Determine the [X, Y] coordinate at the center of the cell enclosing the given text.  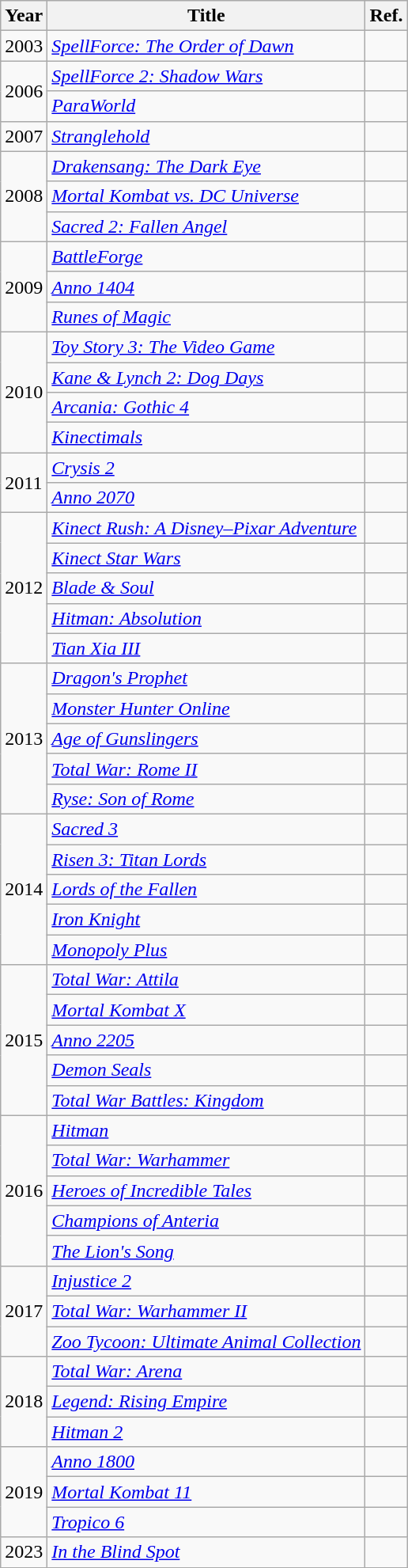
Runes of Magic [206, 317]
Kinectimals [206, 438]
Monopoly Plus [206, 950]
2014 [24, 889]
Crysis 2 [206, 468]
Total War Battles: Kingdom [206, 1100]
Legend: Rising Empire [206, 1402]
Demon Seals [206, 1070]
Risen 3: Titan Lords [206, 859]
Tropico 6 [206, 1522]
Total War: Attila [206, 980]
Arcania: Gothic 4 [206, 408]
2011 [24, 483]
Hitman 2 [206, 1432]
Ref. [386, 16]
Sacred 3 [206, 829]
2013 [24, 738]
2007 [24, 136]
Kinect Rush: A Disney–Pixar Adventure [206, 528]
Anno 2070 [206, 498]
Sacred 2: Fallen Angel [206, 226]
Monster Hunter Online [206, 708]
2018 [24, 1402]
Champions of Anteria [206, 1221]
Total War: Rome II [206, 769]
Drakensang: The Dark Eye [206, 166]
Tian Xia III [206, 648]
2015 [24, 1040]
2010 [24, 392]
Hitman [206, 1130]
Hitman: Absolution [206, 618]
Injustice 2 [206, 1281]
Title [206, 16]
Heroes of Incredible Tales [206, 1190]
ParaWorld [206, 106]
2019 [24, 1492]
Age of Gunslingers [206, 738]
SpellForce: The Order of Dawn [206, 46]
Total War: Warhammer II [206, 1311]
In the Blind Spot [206, 1552]
Kinect Star Wars [206, 558]
Toy Story 3: The Video Game [206, 347]
BattleForge [206, 256]
Kane & Lynch 2: Dog Days [206, 378]
Year [24, 16]
Ryse: Son of Rome [206, 799]
Anno 1404 [206, 287]
Anno 2205 [206, 1040]
2003 [24, 46]
Total War: Warhammer [206, 1160]
Blade & Soul [206, 588]
The Lion's Song [206, 1251]
2016 [24, 1190]
Mortal Kombat X [206, 1010]
Iron Knight [206, 920]
2008 [24, 196]
Dragon's Prophet [206, 678]
Anno 1800 [206, 1462]
SpellForce 2: Shadow Wars [206, 76]
Stranglehold [206, 136]
2012 [24, 588]
Mortal Kombat 11 [206, 1492]
2009 [24, 287]
2023 [24, 1552]
Lords of the Fallen [206, 890]
2006 [24, 91]
2017 [24, 1311]
Total War: Arena [206, 1372]
Zoo Tycoon: Ultimate Animal Collection [206, 1342]
Mortal Kombat vs. DC Universe [206, 196]
